Find where the given text appears and provide that cell's center as (x, y) coordinate. 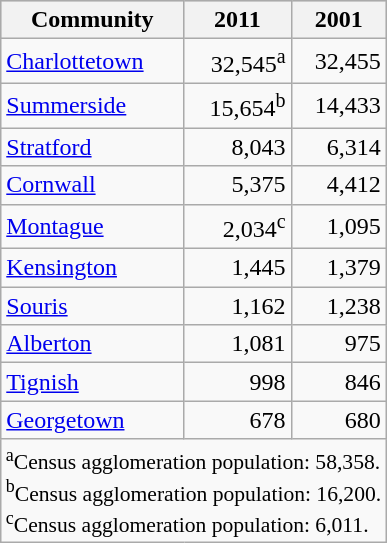
678 (238, 420)
Kensington (92, 268)
846 (338, 382)
1,445 (238, 268)
Souris (92, 306)
2,034c (238, 226)
4,412 (338, 185)
2001 (338, 20)
2011 (238, 20)
Cornwall (92, 185)
1,095 (338, 226)
Charlottetown (92, 62)
Community (92, 20)
14,433 (338, 106)
32,455 (338, 62)
6,314 (338, 147)
1,162 (238, 306)
1,379 (338, 268)
Montague (92, 226)
998 (238, 382)
Summerside (92, 106)
Georgetown (92, 420)
Alberton (92, 344)
Tignish (92, 382)
680 (338, 420)
1,081 (238, 344)
32,545a (238, 62)
5,375 (238, 185)
15,654b (238, 106)
Stratford (92, 147)
aCensus agglomeration population: 58,358.bCensus agglomeration population: 16,200.cCensus agglomeration population: 6,011. (194, 491)
975 (338, 344)
1,238 (338, 306)
8,043 (238, 147)
